Output the (x, y) coordinate of the center of the cell containing the given text.  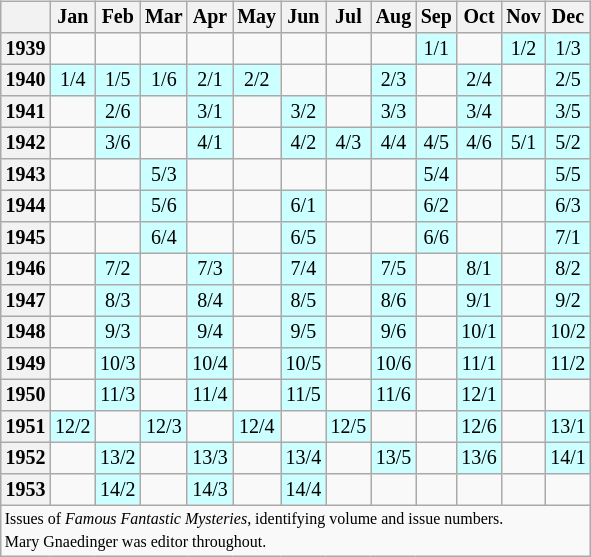
1943 (26, 174)
3/1 (210, 112)
8/2 (568, 268)
1/6 (164, 80)
3/4 (480, 112)
1941 (26, 112)
4/4 (394, 144)
4/5 (436, 144)
9/5 (304, 332)
14/1 (568, 458)
4/6 (480, 144)
1951 (26, 426)
1948 (26, 332)
Dec (568, 18)
9/1 (480, 300)
May (256, 18)
10/5 (304, 364)
9/3 (118, 332)
2/2 (256, 80)
1/5 (118, 80)
12/1 (480, 394)
7/3 (210, 268)
8/3 (118, 300)
13/6 (480, 458)
5/2 (568, 144)
3/3 (394, 112)
12/2 (72, 426)
Feb (118, 18)
7/1 (568, 238)
Nov (524, 18)
9/4 (210, 332)
9/2 (568, 300)
5/6 (164, 206)
10/2 (568, 332)
1953 (26, 490)
6/3 (568, 206)
12/3 (164, 426)
Jun (304, 18)
2/6 (118, 112)
10/6 (394, 364)
14/4 (304, 490)
1947 (26, 300)
13/1 (568, 426)
9/6 (394, 332)
1945 (26, 238)
3/5 (568, 112)
11/3 (118, 394)
Issues of Famous Fantastic Mysteries, identifying volume and issue numbers.Mary Gnaedinger was editor throughout. (296, 531)
Jan (72, 18)
14/3 (210, 490)
1/3 (568, 48)
11/4 (210, 394)
8/6 (394, 300)
1/2 (524, 48)
1/1 (436, 48)
1939 (26, 48)
Mar (164, 18)
13/2 (118, 458)
Oct (480, 18)
8/1 (480, 268)
11/2 (568, 364)
5/1 (524, 144)
10/1 (480, 332)
5/4 (436, 174)
1/4 (72, 80)
4/1 (210, 144)
4/3 (348, 144)
3/6 (118, 144)
2/4 (480, 80)
2/5 (568, 80)
8/5 (304, 300)
Jul (348, 18)
10/3 (118, 364)
1942 (26, 144)
6/2 (436, 206)
Aug (394, 18)
6/1 (304, 206)
6/4 (164, 238)
14/2 (118, 490)
3/2 (304, 112)
13/3 (210, 458)
7/4 (304, 268)
13/4 (304, 458)
4/2 (304, 144)
8/4 (210, 300)
1949 (26, 364)
Sep (436, 18)
10/4 (210, 364)
2/3 (394, 80)
13/5 (394, 458)
7/5 (394, 268)
6/6 (436, 238)
11/5 (304, 394)
1940 (26, 80)
5/5 (568, 174)
11/1 (480, 364)
1946 (26, 268)
5/3 (164, 174)
7/2 (118, 268)
12/6 (480, 426)
6/5 (304, 238)
Apr (210, 18)
1944 (26, 206)
12/4 (256, 426)
12/5 (348, 426)
2/1 (210, 80)
1952 (26, 458)
11/6 (394, 394)
1950 (26, 394)
